Detect which cell encompasses the target text, then output its (X, Y) center coordinate. 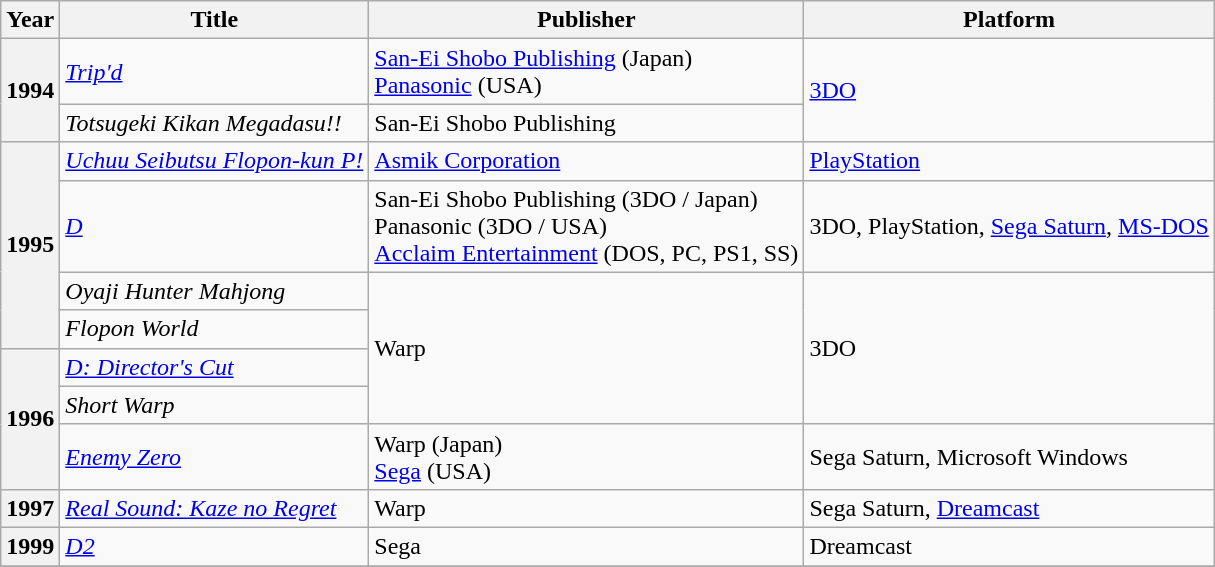
D2 (214, 546)
3DO, PlayStation, Sega Saturn, MS-DOS (1009, 226)
Short Warp (214, 405)
Platform (1009, 20)
Publisher (586, 20)
Sega Saturn, Microsoft Windows (1009, 456)
1995 (30, 245)
D (214, 226)
San-Ei Shobo Publishing (3DO / Japan)Panasonic (3DO / USA)Acclaim Entertainment (DOS, PC, PS1, SS) (586, 226)
San-Ei Shobo Publishing (586, 123)
Dreamcast (1009, 546)
1994 (30, 90)
Title (214, 20)
Enemy Zero (214, 456)
Uchuu Seibutsu Flopon-kun P! (214, 161)
Trip'd (214, 72)
Year (30, 20)
Sega (586, 546)
1997 (30, 508)
Totsugeki Kikan Megadasu!! (214, 123)
Sega Saturn, Dreamcast (1009, 508)
San-Ei Shobo Publishing (Japan)Panasonic (USA) (586, 72)
Flopon World (214, 329)
Warp (Japan)Sega (USA) (586, 456)
Asmik Corporation (586, 161)
1996 (30, 418)
1999 (30, 546)
Oyaji Hunter Mahjong (214, 291)
Real Sound: Kaze no Regret (214, 508)
D: Director's Cut (214, 367)
PlayStation (1009, 161)
